Capture the cell that displays the provided text and extract its [x, y] central coordinate. 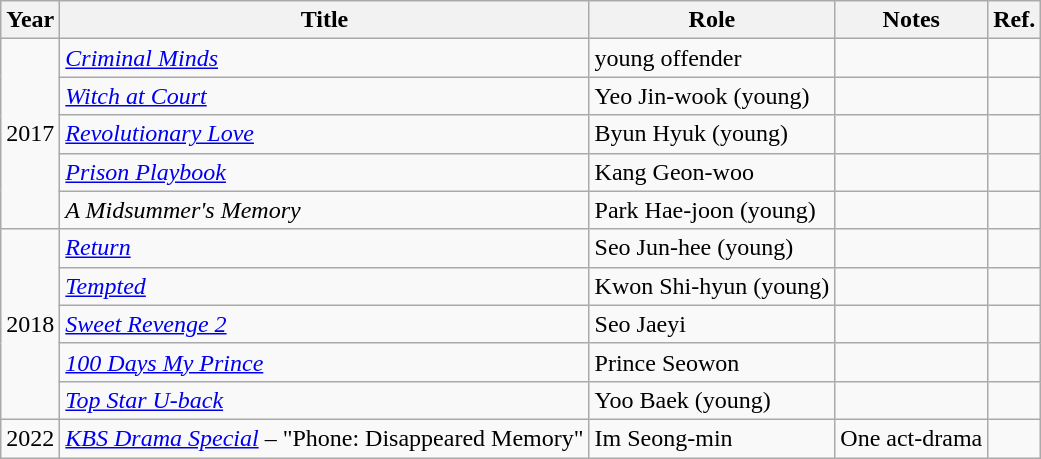
Seo Jun-hee (young) [712, 248]
Witch at Court [324, 96]
2017 [30, 134]
Sweet Revenge 2 [324, 324]
KBS Drama Special – "Phone: Disappeared Memory" [324, 438]
Top Star U-back [324, 400]
Seo Jaeyi [712, 324]
Criminal Minds [324, 58]
Kwon Shi-hyun (young) [712, 286]
2018 [30, 324]
Title [324, 20]
Yoo Baek (young) [712, 400]
Yeo Jin-wook (young) [712, 96]
young offender [712, 58]
Revolutionary Love [324, 134]
Ref. [1014, 20]
One act-drama [912, 438]
Kang Geon-woo [712, 172]
Return [324, 248]
Byun Hyuk (young) [712, 134]
Tempted [324, 286]
Role [712, 20]
Im Seong-min [712, 438]
100 Days My Prince [324, 362]
Year [30, 20]
Prince Seowon [712, 362]
A Midsummer's Memory [324, 210]
Park Hae-joon (young) [712, 210]
Notes [912, 20]
2022 [30, 438]
Prison Playbook [324, 172]
